Find where the given text appears and provide that cell's center as [x, y] coordinate. 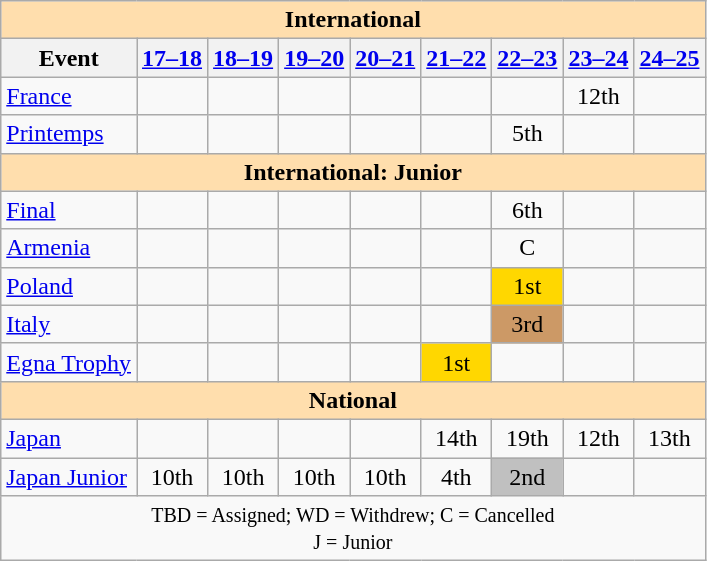
Japan [69, 438]
19–20 [314, 58]
International [353, 20]
14th [456, 438]
19th [528, 438]
International: Junior [353, 172]
22–23 [528, 58]
Event [69, 58]
13th [670, 438]
17–18 [172, 58]
C [528, 248]
Italy [69, 324]
2nd [528, 477]
Poland [69, 286]
18–19 [244, 58]
24–25 [670, 58]
21–22 [456, 58]
3rd [528, 324]
Final [69, 210]
National [353, 400]
23–24 [598, 58]
6th [528, 210]
Armenia [69, 248]
Egna Trophy [69, 362]
5th [528, 134]
Japan Junior [69, 477]
France [69, 96]
4th [456, 477]
TBD = Assigned; WD = Withdrew; C = Cancelled J = Junior [353, 528]
20–21 [386, 58]
Printemps [69, 134]
